Detect which cell encompasses the target text, then output its (X, Y) center coordinate. 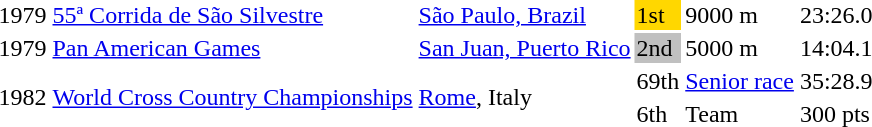
5000 m (740, 48)
2nd (658, 48)
1st (658, 15)
69th (658, 81)
San Juan, Puerto Rico (524, 48)
Senior race (740, 81)
São Paulo, Brazil (524, 15)
55ª Corrida de São Silvestre (232, 15)
9000 m (740, 15)
Pan American Games (232, 48)
